Return [X, Y] of the center of cell containing provided text 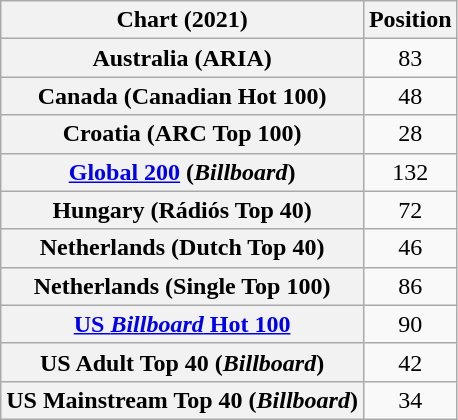
Hungary (Rádiós Top 40) [182, 210]
132 [410, 172]
US Mainstream Top 40 (Billboard) [182, 400]
Netherlands (Single Top 100) [182, 286]
48 [410, 96]
Global 200 (Billboard) [182, 172]
US Billboard Hot 100 [182, 324]
28 [410, 134]
US Adult Top 40 (Billboard) [182, 362]
83 [410, 58]
Croatia (ARC Top 100) [182, 134]
34 [410, 400]
90 [410, 324]
42 [410, 362]
86 [410, 286]
Netherlands (Dutch Top 40) [182, 248]
46 [410, 248]
Canada (Canadian Hot 100) [182, 96]
Australia (ARIA) [182, 58]
Position [410, 20]
Chart (2021) [182, 20]
72 [410, 210]
